Determine the (x, y) coordinate at the center of the cell enclosing the given text.  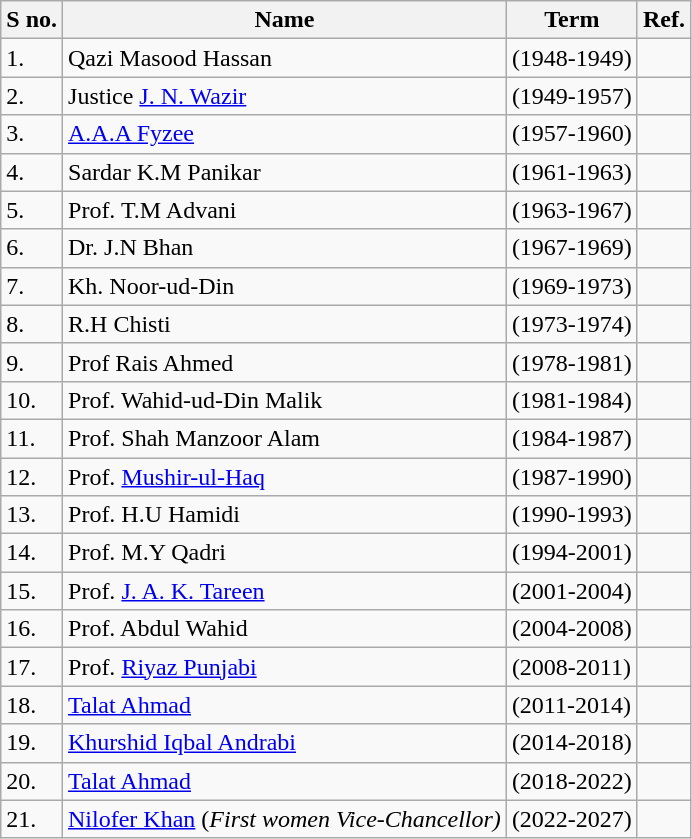
(1963-1967) (572, 210)
Justice J. N. Wazir (285, 96)
(1984-1987) (572, 438)
(1994-2001) (572, 553)
14. (32, 553)
6. (32, 248)
4. (32, 172)
(1987-1990) (572, 477)
9. (32, 362)
(1981-1984) (572, 400)
(1973-1974) (572, 324)
Ref. (664, 20)
Term (572, 20)
(1978-1981) (572, 362)
15. (32, 591)
(1957-1960) (572, 134)
Kh. Noor-ud-Din (285, 286)
Prof. H.U Hamidi (285, 515)
Prof. T.M Advani (285, 210)
(2022-2027) (572, 819)
18. (32, 705)
Nilofer Khan (First women Vice-Chancellor) (285, 819)
3. (32, 134)
Qazi Masood Hassan (285, 58)
S no. (32, 20)
5. (32, 210)
Prof. Shah Manzoor Alam (285, 438)
(2004-2008) (572, 629)
Prof. Riyaz Punjabi (285, 667)
Prof Rais Ahmed (285, 362)
Sardar K.M Panikar (285, 172)
Name (285, 20)
Prof. Wahid-ud-Din Malik (285, 400)
(1949-1957) (572, 96)
Prof. M.Y Qadri (285, 553)
16. (32, 629)
(1961-1963) (572, 172)
Dr. J.N Bhan (285, 248)
13. (32, 515)
12. (32, 477)
2. (32, 96)
10. (32, 400)
20. (32, 781)
19. (32, 743)
Prof. Mushir-ul-Haq (285, 477)
(2011-2014) (572, 705)
A.A.A Fyzee (285, 134)
Prof. J. A. K. Tareen (285, 591)
1. (32, 58)
8. (32, 324)
(1948-1949) (572, 58)
7. (32, 286)
(2008-2011) (572, 667)
Prof. Abdul Wahid (285, 629)
(2018-2022) (572, 781)
11. (32, 438)
(2014-2018) (572, 743)
R.H Chisti (285, 324)
(2001-2004) (572, 591)
(1969-1973) (572, 286)
(1967-1969) (572, 248)
(1990-1993) (572, 515)
17. (32, 667)
Khurshid Iqbal Andrabi (285, 743)
21. (32, 819)
